Provide the (x, y) coordinate of the cell's center where the given text is located.  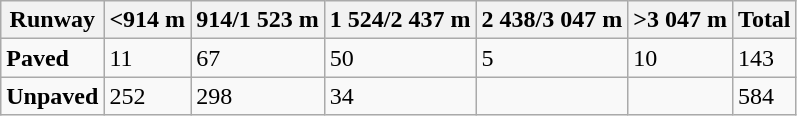
67 (258, 58)
<914 m (148, 20)
5 (552, 58)
11 (148, 58)
1 524/2 437 m (400, 20)
Total (765, 20)
2 438/3 047 m (552, 20)
584 (765, 96)
Paved (52, 58)
50 (400, 58)
252 (148, 96)
Runway (52, 20)
298 (258, 96)
10 (680, 58)
34 (400, 96)
>3 047 m (680, 20)
143 (765, 58)
914/1 523 m (258, 20)
Unpaved (52, 96)
